Identify which cell holds the provided text, then report its [X, Y] central coordinate. 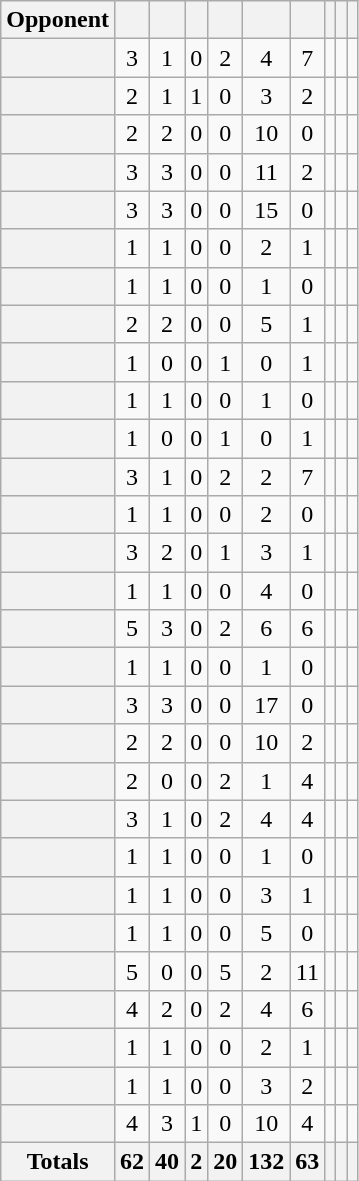
20 [226, 1162]
132 [266, 1162]
Totals [58, 1162]
Opponent [58, 20]
63 [308, 1162]
62 [132, 1162]
17 [266, 705]
40 [168, 1162]
15 [266, 210]
